From the cell containing the given text, extract its center point as (x, y) coordinate. 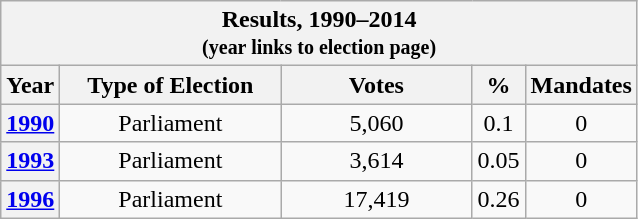
17,419 (376, 199)
1996 (30, 199)
0.26 (498, 199)
Type of Election (170, 85)
5,060 (376, 123)
0.1 (498, 123)
Mandates (581, 85)
% (498, 85)
Votes (376, 85)
1990 (30, 123)
Year (30, 85)
Results, 1990–2014(year links to election page) (320, 34)
0.05 (498, 161)
3,614 (376, 161)
1993 (30, 161)
